For the text-containing cell, return its midpoint in (x, y) coordinate format. 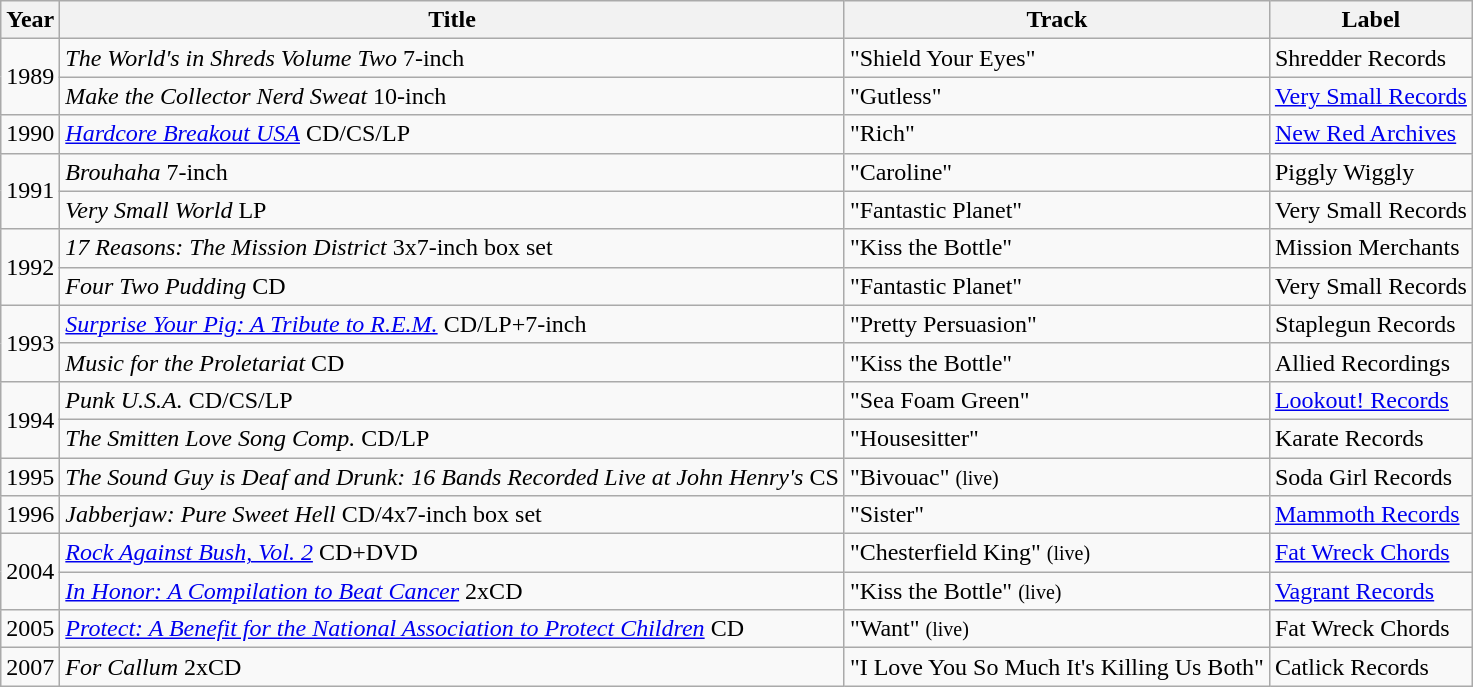
Soda Girl Records (1370, 477)
Music for the Proletariat CD (452, 362)
1991 (30, 191)
Protect: A Benefit for the National Association to Protect Children CD (452, 629)
"Want" (live) (1056, 629)
"Pretty Persuasion" (1056, 324)
Mammoth Records (1370, 515)
Shredder Records (1370, 58)
"Sister" (1056, 515)
Title (452, 20)
Karate Records (1370, 438)
For Callum 2xCD (452, 667)
In Honor: A Compilation to Beat Cancer 2xCD (452, 591)
Label (1370, 20)
2007 (30, 667)
Four Two Pudding CD (452, 286)
The Sound Guy is Deaf and Drunk: 16 Bands Recorded Live at John Henry's CS (452, 477)
Track (1056, 20)
1995 (30, 477)
"Caroline" (1056, 172)
"Sea Foam Green" (1056, 400)
Brouhaha 7-inch (452, 172)
Piggly Wiggly (1370, 172)
The World's in Shreds Volume Two 7-inch (452, 58)
Very Small World LP (452, 210)
Jabberjaw: Pure Sweet Hell CD/4x7-inch box set (452, 515)
"Bivouac" (live) (1056, 477)
Staplegun Records (1370, 324)
"Housesitter" (1056, 438)
"Chesterfield King" (live) (1056, 553)
Lookout! Records (1370, 400)
Rock Against Bush, Vol. 2 CD+DVD (452, 553)
1993 (30, 343)
17 Reasons: The Mission District 3x7-inch box set (452, 248)
"Gutless" (1056, 96)
Year (30, 20)
"Shield Your Eyes" (1056, 58)
2004 (30, 572)
"Kiss the Bottle" (live) (1056, 591)
1992 (30, 267)
Surprise Your Pig: A Tribute to R.E.M. CD/LP+7-inch (452, 324)
The Smitten Love Song Comp. CD/LP (452, 438)
Make the Collector Nerd Sweat 10-inch (452, 96)
Punk U.S.A. CD/CS/LP (452, 400)
New Red Archives (1370, 134)
1994 (30, 419)
2005 (30, 629)
1990 (30, 134)
Mission Merchants (1370, 248)
Allied Recordings (1370, 362)
1989 (30, 77)
Catlick Records (1370, 667)
Vagrant Records (1370, 591)
"Rich" (1056, 134)
Hardcore Breakout USA CD/CS/LP (452, 134)
"I Love You So Much It's Killing Us Both" (1056, 667)
1996 (30, 515)
